Scan for the cell matching the given text and deliver its [X, Y] coordinate at center. 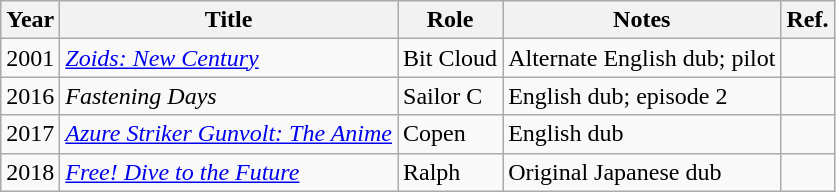
Role [450, 20]
Title [229, 20]
Copen [450, 134]
Notes [642, 20]
Year [30, 20]
Zoids: New Century [229, 58]
Azure Striker Gunvolt: The Anime [229, 134]
English dub; episode 2 [642, 96]
2018 [30, 172]
Ralph [450, 172]
Fastening Days [229, 96]
Alternate English dub; pilot [642, 58]
2001 [30, 58]
Free! Dive to the Future [229, 172]
Sailor C [450, 96]
Original Japanese dub [642, 172]
2016 [30, 96]
2017 [30, 134]
English dub [642, 134]
Ref. [808, 20]
Bit Cloud [450, 58]
